From the cell containing the given text, extract its center point as (x, y) coordinate. 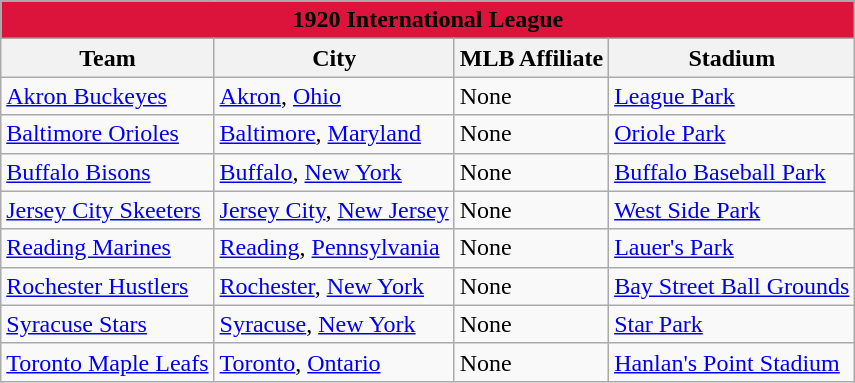
Reading, Pennsylvania (334, 248)
Buffalo Bisons (108, 172)
West Side Park (732, 210)
Stadium (732, 58)
Toronto, Ontario (334, 362)
Reading Marines (108, 248)
Jersey City Skeeters (108, 210)
Akron, Ohio (334, 96)
Oriole Park (732, 134)
Baltimore Orioles (108, 134)
City (334, 58)
Buffalo, New York (334, 172)
Bay Street Ball Grounds (732, 286)
Syracuse, New York (334, 324)
Jersey City, New Jersey (334, 210)
League Park (732, 96)
Buffalo Baseball Park (732, 172)
Hanlan's Point Stadium (732, 362)
MLB Affiliate (531, 58)
Team (108, 58)
Toronto Maple Leafs (108, 362)
1920 International League (428, 20)
Akron Buckeyes (108, 96)
Syracuse Stars (108, 324)
Star Park (732, 324)
Rochester, New York (334, 286)
Rochester Hustlers (108, 286)
Baltimore, Maryland (334, 134)
Lauer's Park (732, 248)
